Scan for the cell matching the given text and deliver its [x, y] coordinate at center. 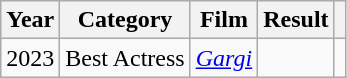
Film [224, 20]
Category [125, 20]
Result [296, 20]
2023 [30, 58]
Gargi [224, 58]
Year [30, 20]
Best Actress [125, 58]
